Identify which cell holds the provided text, then report its (x, y) central coordinate. 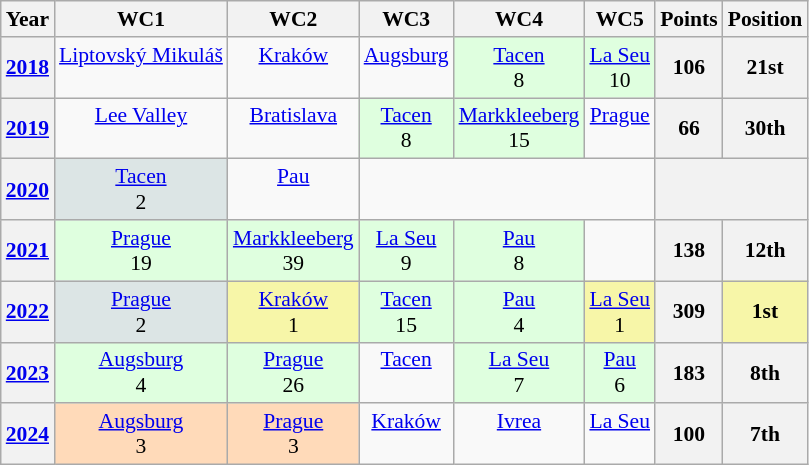
Lee Valley (141, 128)
WC4 (520, 19)
100 (689, 434)
Pau 4 (520, 312)
138 (689, 250)
7th (765, 434)
Augsburg 4 (141, 372)
La Seu 7 (520, 372)
Tacen 2 (141, 190)
8th (765, 372)
66 (689, 128)
309 (689, 312)
183 (689, 372)
Year (28, 19)
Kraków 1 (294, 312)
2021 (28, 250)
Bratislava (294, 128)
2024 (28, 434)
21st (765, 68)
2022 (28, 312)
WC1 (141, 19)
2019 (28, 128)
12th (765, 250)
Prague 19 (141, 250)
1st (765, 312)
WC3 (406, 19)
2018 (28, 68)
La Seu 10 (620, 68)
La Seu 9 (406, 250)
WC5 (620, 19)
Augsburg (406, 68)
Tacen 15 (406, 312)
Pau 8 (520, 250)
WC2 (294, 19)
Tacen (406, 372)
Prague 2 (141, 312)
Markkleeberg15 (520, 128)
Prague 26 (294, 372)
Prague (620, 128)
La Seu (620, 434)
Pau 6 (620, 372)
Ivrea (520, 434)
Liptovský Mikuláš (141, 68)
Augsburg 3 (141, 434)
Pau (294, 190)
Markkleeberg39 (294, 250)
La Seu 1 (620, 312)
106 (689, 68)
Position (765, 19)
Prague 3 (294, 434)
2020 (28, 190)
2023 (28, 372)
30th (765, 128)
Points (689, 19)
